Pinpoint the cell where the given text exists, returning its [x, y] midpoint coordinate. 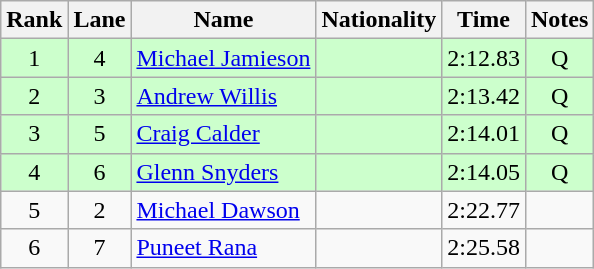
Rank [34, 20]
Notes [559, 20]
Lane [100, 20]
2:14.05 [484, 172]
1 [34, 58]
Andrew Willis [224, 96]
Glenn Snyders [224, 172]
Name [224, 20]
2:22.77 [484, 210]
Michael Jamieson [224, 58]
Craig Calder [224, 134]
Nationality [379, 20]
2:12.83 [484, 58]
7 [100, 248]
Puneet Rana [224, 248]
Michael Dawson [224, 210]
2:13.42 [484, 96]
2:25.58 [484, 248]
Time [484, 20]
2:14.01 [484, 134]
